Output the (x, y) coordinate of the center of the cell containing the given text.  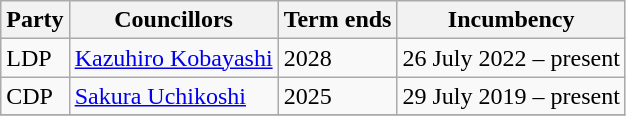
Incumbency (511, 20)
Kazuhiro Kobayashi (174, 58)
26 July 2022 – present (511, 58)
Councillors (174, 20)
29 July 2019 – present (511, 96)
Sakura Uchikoshi (174, 96)
CDP (35, 96)
2028 (338, 58)
2025 (338, 96)
Term ends (338, 20)
Party (35, 20)
LDP (35, 58)
